Find where the given text appears and provide that cell's center as [X, Y] coordinate. 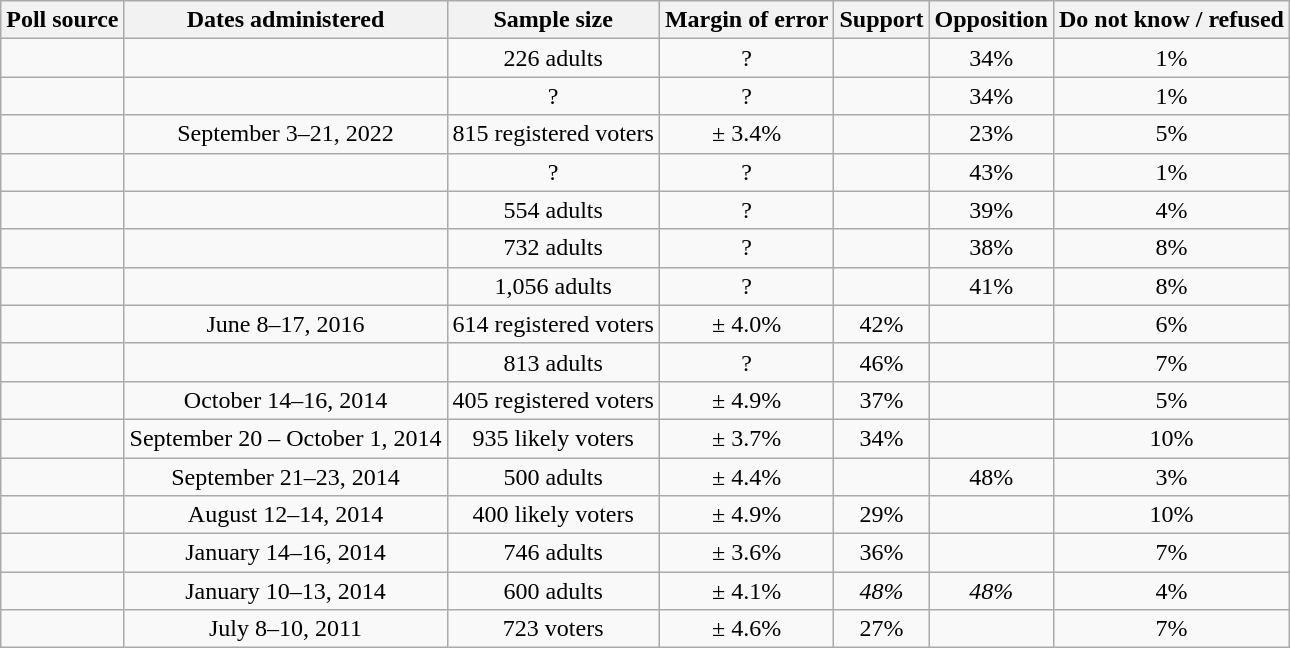
September 21–23, 2014 [286, 477]
746 adults [553, 553]
January 14–16, 2014 [286, 553]
1,056 adults [553, 286]
614 registered voters [553, 324]
Margin of error [746, 20]
723 voters [553, 629]
Opposition [991, 20]
42% [882, 324]
29% [882, 515]
September 20 – October 1, 2014 [286, 438]
37% [882, 400]
± 4.0% [746, 324]
226 adults [553, 58]
August 12–14, 2014 [286, 515]
6% [1171, 324]
500 adults [553, 477]
± 3.6% [746, 553]
± 4.4% [746, 477]
± 4.6% [746, 629]
935 likely voters [553, 438]
554 adults [553, 210]
43% [991, 172]
September 3–21, 2022 [286, 134]
3% [1171, 477]
38% [991, 248]
January 10–13, 2014 [286, 591]
Dates administered [286, 20]
405 registered voters [553, 400]
23% [991, 134]
36% [882, 553]
July 8–10, 2011 [286, 629]
± 3.7% [746, 438]
Do not know / refused [1171, 20]
815 registered voters [553, 134]
732 adults [553, 248]
600 adults [553, 591]
39% [991, 210]
October 14–16, 2014 [286, 400]
± 3.4% [746, 134]
Sample size [553, 20]
813 adults [553, 362]
June 8–17, 2016 [286, 324]
41% [991, 286]
Poll source [62, 20]
27% [882, 629]
Support [882, 20]
46% [882, 362]
400 likely voters [553, 515]
± 4.1% [746, 591]
